Pinpoint the cell where the given text exists, returning its (X, Y) midpoint coordinate. 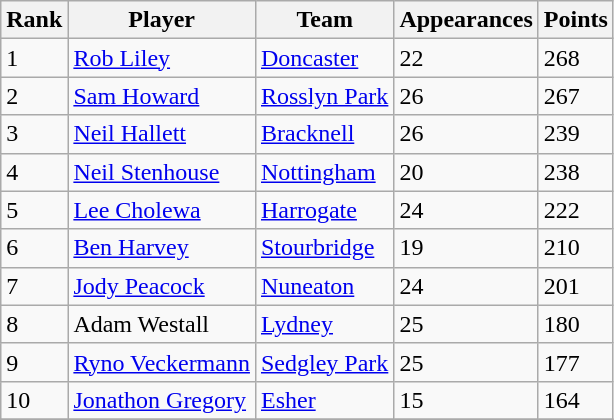
8 (34, 324)
Sedgley Park (324, 362)
22 (466, 58)
20 (466, 172)
9 (34, 362)
15 (466, 400)
Appearances (466, 20)
Rob Liley (162, 58)
Stourbridge (324, 248)
6 (34, 248)
268 (576, 58)
2 (34, 96)
Lydney (324, 324)
239 (576, 134)
Team (324, 20)
1 (34, 58)
Esher (324, 400)
Ben Harvey (162, 248)
177 (576, 362)
Nuneaton (324, 286)
180 (576, 324)
Doncaster (324, 58)
4 (34, 172)
Lee Cholewa (162, 210)
Bracknell (324, 134)
5 (34, 210)
164 (576, 400)
238 (576, 172)
10 (34, 400)
Neil Stenhouse (162, 172)
Rosslyn Park (324, 96)
Jody Peacock (162, 286)
Harrogate (324, 210)
Ryno Veckermann (162, 362)
222 (576, 210)
267 (576, 96)
Nottingham (324, 172)
Player (162, 20)
19 (466, 248)
Rank (34, 20)
201 (576, 286)
Adam Westall (162, 324)
Points (576, 20)
Sam Howard (162, 96)
Neil Hallett (162, 134)
210 (576, 248)
3 (34, 134)
7 (34, 286)
Jonathon Gregory (162, 400)
